Extract the [X, Y] coordinate from the center of the cell holding the provided text.  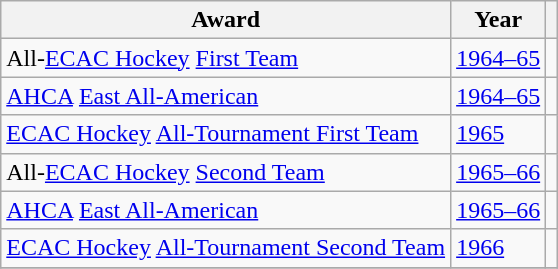
Award [226, 20]
1965 [498, 134]
ECAC Hockey All-Tournament First Team [226, 134]
1966 [498, 248]
ECAC Hockey All-Tournament Second Team [226, 248]
Year [498, 20]
All-ECAC Hockey First Team [226, 58]
All-ECAC Hockey Second Team [226, 172]
